Search for the cell housing the specified text and yield its [X, Y] center coordinate. 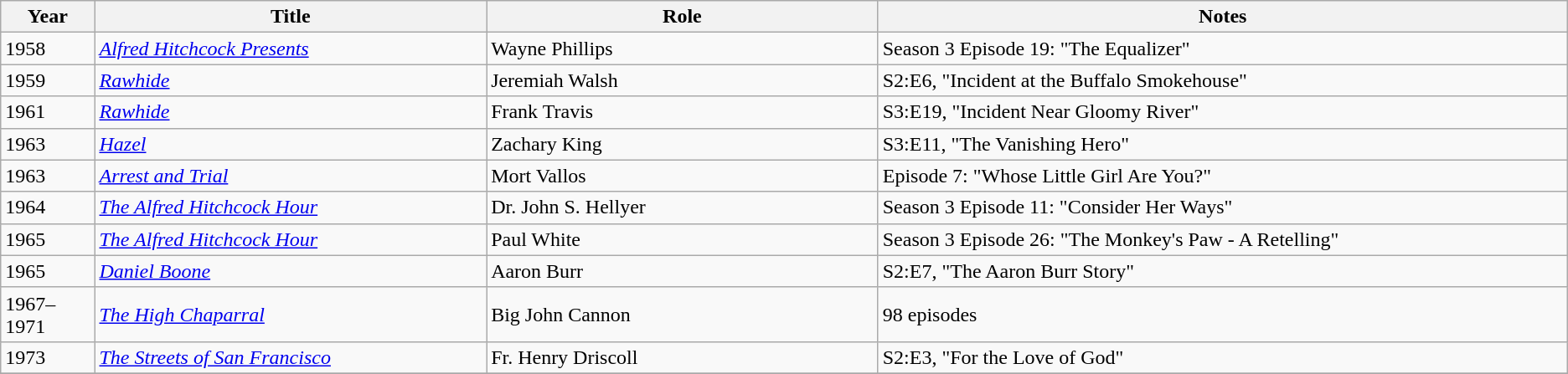
Jeremiah Walsh [683, 80]
Season 3 Episode 19: "The Equalizer" [1223, 49]
Frank Travis [683, 112]
Episode 7: "Whose Little Girl Are You?" [1223, 176]
S2:E7, "The Aaron Burr Story" [1223, 271]
Role [683, 17]
1959 [48, 80]
1964 [48, 207]
1973 [48, 357]
Wayne Phillips [683, 49]
Aaron Burr [683, 271]
S3:E19, "Incident Near Gloomy River" [1223, 112]
Season 3 Episode 11: "Consider Her Ways" [1223, 207]
Mort Vallos [683, 176]
Alfred Hitchcock Presents [291, 49]
Season 3 Episode 26: "The Monkey's Paw - A Retelling" [1223, 239]
Arrest and Trial [291, 176]
Title [291, 17]
Notes [1223, 17]
Daniel Boone [291, 271]
S3:E11, "The Vanishing Hero" [1223, 144]
Big John Cannon [683, 315]
98 episodes [1223, 315]
The High Chaparral [291, 315]
Zachary King [683, 144]
S2:E6, "Incident at the Buffalo Smokehouse" [1223, 80]
S2:E3, "For the Love of God" [1223, 357]
1967–1971 [48, 315]
Hazel [291, 144]
The Streets of San Francisco [291, 357]
Paul White [683, 239]
1958 [48, 49]
Year [48, 17]
1961 [48, 112]
Fr. Henry Driscoll [683, 357]
Dr. John S. Hellyer [683, 207]
